Scan for the cell matching the given text and deliver its [x, y] coordinate at center. 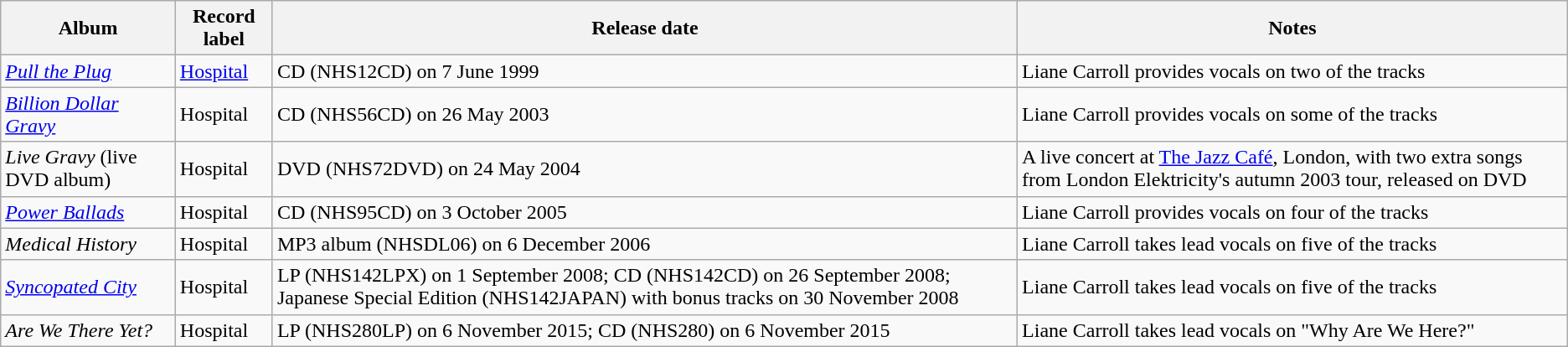
Liane Carroll provides vocals on two of the tracks [1293, 71]
Power Ballads [89, 212]
A live concert at The Jazz Café, London, with two extra songs from London Elektricity's autumn 2003 tour, released on DVD [1293, 169]
Medical History [89, 244]
CD (NHS56CD) on 26 May 2003 [645, 114]
Live Gravy (live DVD album) [89, 169]
Pull the Plug [89, 71]
Liane Carroll provides vocals on some of the tracks [1293, 114]
Liane Carroll provides vocals on four of the tracks [1293, 212]
CD (NHS95CD) on 3 October 2005 [645, 212]
DVD (NHS72DVD) on 24 May 2004 [645, 169]
Album [89, 28]
CD (NHS12CD) on 7 June 1999 [645, 71]
Record label [224, 28]
MP3 album (NHSDL06) on 6 December 2006 [645, 244]
LP (NHS142LPX) on 1 September 2008; CD (NHS142CD) on 26 September 2008; Japanese Special Edition (NHS142JAPAN) with bonus tracks on 30 November 2008 [645, 287]
Release date [645, 28]
Syncopated City [89, 287]
Billion Dollar Gravy [89, 114]
Are We There Yet? [89, 330]
Notes [1293, 28]
LP (NHS280LP) on 6 November 2015; CD (NHS280) on 6 November 2015 [645, 330]
Liane Carroll takes lead vocals on "Why Are We Here?" [1293, 330]
